Output the (x, y) coordinate of the center of the cell containing the given text.  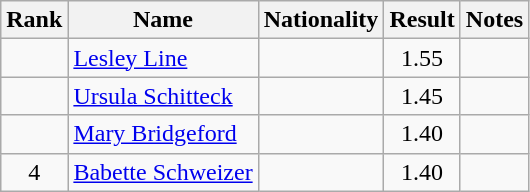
4 (34, 172)
Name (163, 20)
Lesley Line (163, 58)
1.45 (422, 96)
Ursula Schitteck (163, 96)
Result (422, 20)
1.55 (422, 58)
Nationality (321, 20)
Babette Schweizer (163, 172)
Mary Bridgeford (163, 134)
Rank (34, 20)
Notes (494, 20)
